Output the [X, Y] coordinate of the center of the cell containing the given text.  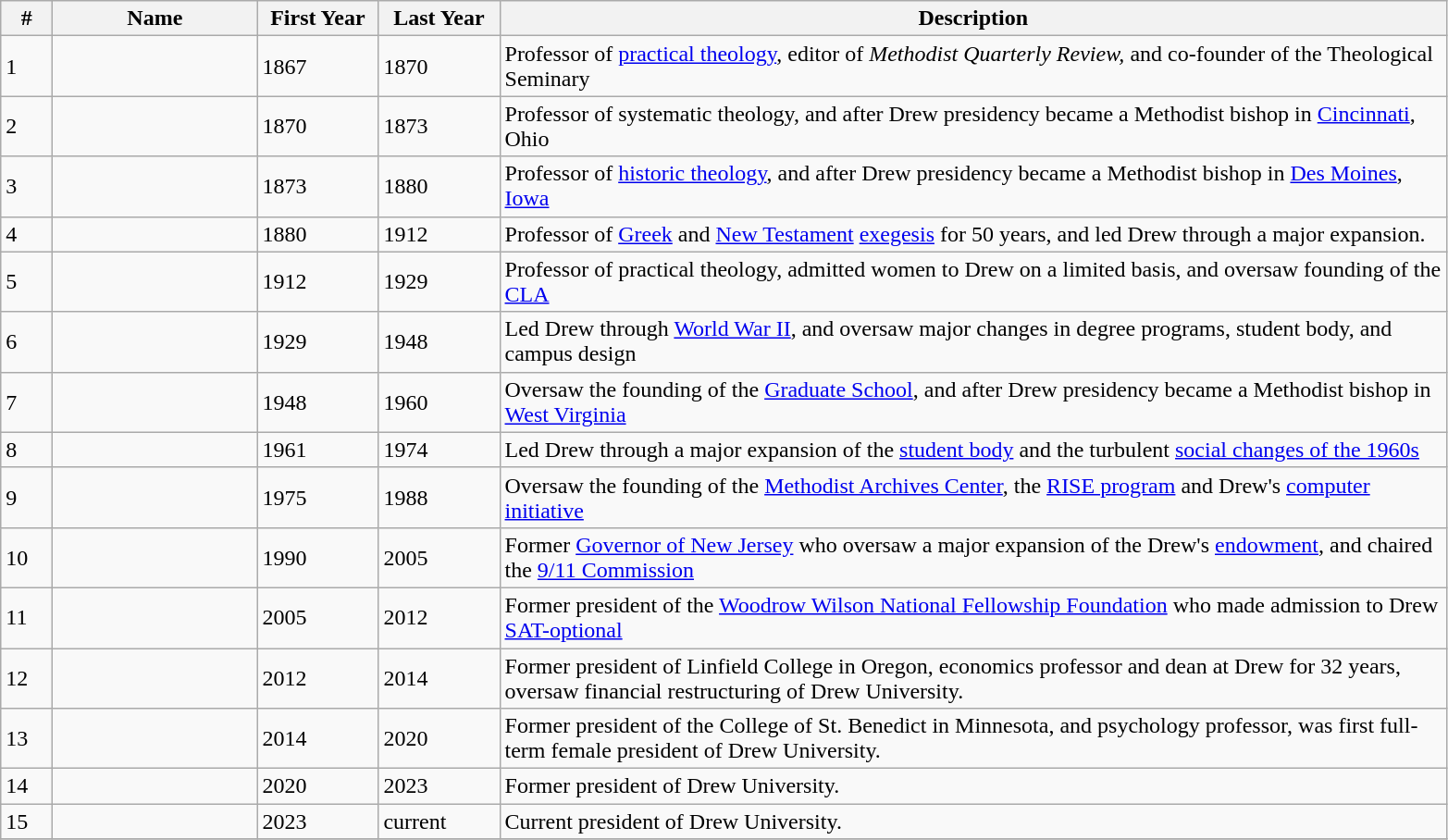
Description [973, 19]
current [439, 821]
1974 [439, 450]
Oversaw the founding of the Graduate School, and after Drew presidency became a Methodist bishop in West Virginia [973, 401]
Former president of Drew University. [973, 786]
3 [27, 187]
Former president of the College of St. Benedict in Minnesota, and psychology professor, was first full-term female president of Drew University. [973, 738]
11 [27, 618]
Professor of historic theology, and after Drew presidency became a Methodist bishop in Des Moines, Iowa [973, 187]
Oversaw the founding of the Methodist Archives Center, the RISE program and Drew's computer initiative [973, 498]
4 [27, 234]
Professor of systematic theology, and after Drew presidency became a Methodist bishop in Cincinnati, Ohio [973, 126]
Led Drew through World War II, and oversaw major changes in degree programs, student body, and campus design [973, 342]
1960 [439, 401]
7 [27, 401]
2 [27, 126]
10 [27, 557]
1867 [318, 67]
Last Year [439, 19]
Name [155, 19]
Professor of Greek and New Testament exegesis for 50 years, and led Drew through a major expansion. [973, 234]
Former president of the Woodrow Wilson National Fellowship Foundation who made admission to Drew SAT-optional [973, 618]
1988 [439, 498]
13 [27, 738]
12 [27, 677]
1 [27, 67]
# [27, 19]
8 [27, 450]
Professor of practical theology, admitted women to Drew on a limited basis, and oversaw founding of the CLA [973, 281]
6 [27, 342]
1961 [318, 450]
First Year [318, 19]
14 [27, 786]
1975 [318, 498]
1990 [318, 557]
Led Drew through a major expansion of the student body and the turbulent social changes of the 1960s [973, 450]
Current president of Drew University. [973, 821]
15 [27, 821]
Professor of practical theology, editor of Methodist Quarterly Review, and co-founder of the Theological Seminary [973, 67]
5 [27, 281]
9 [27, 498]
Former Governor of New Jersey who oversaw a major expansion of the Drew's endowment, and chaired the 9/11 Commission [973, 557]
